Identify which cell holds the provided text, then report its [X, Y] central coordinate. 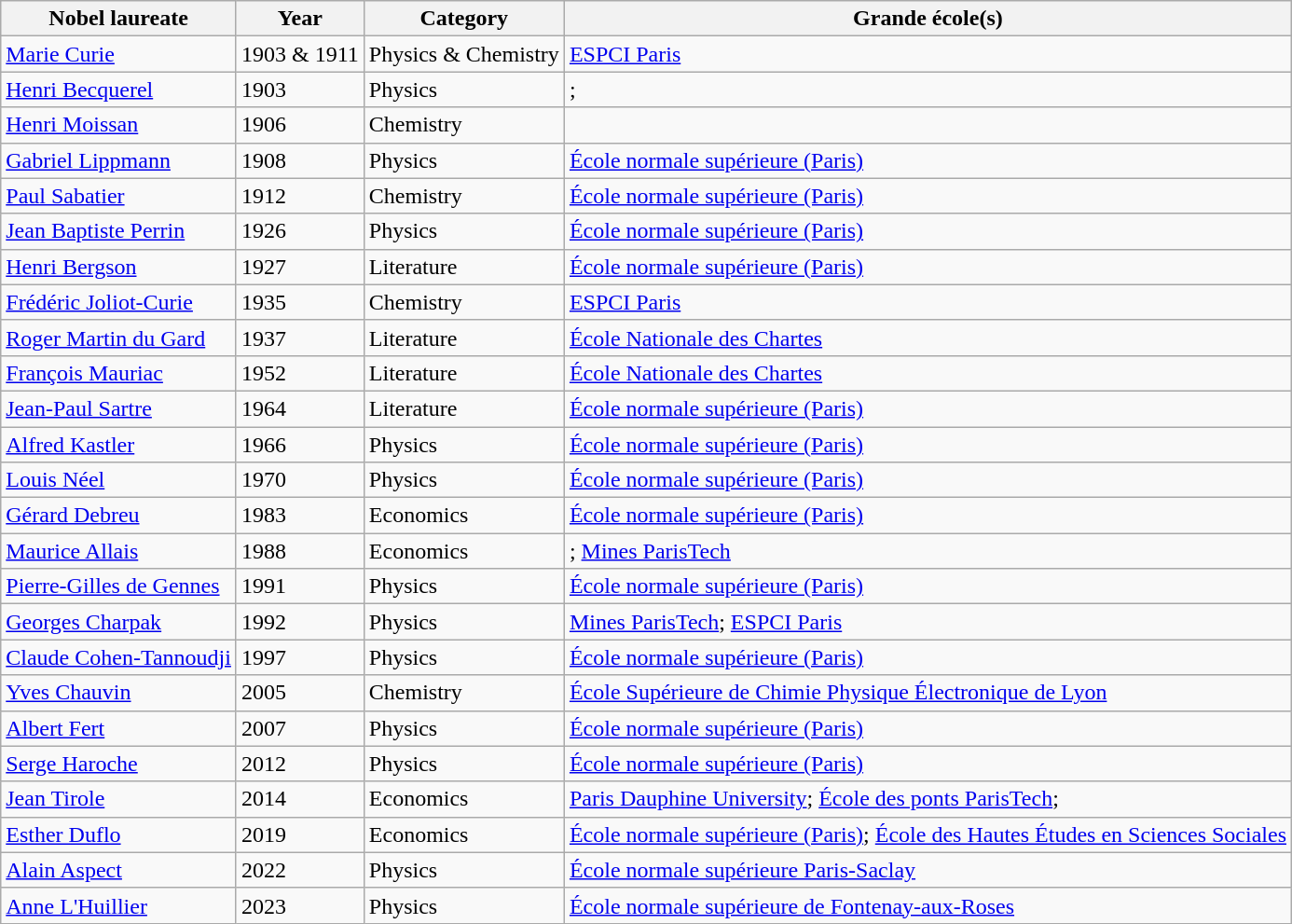
Anne L'Huillier [119, 905]
Paul Sabatier [119, 196]
Esther Duflo [119, 834]
Louis Néel [119, 480]
1952 [300, 373]
École normale supérieure (Paris); École des Hautes Études en Sciences Sociales [928, 834]
Grande école(s) [928, 19]
Pierre-Gilles de Gennes [119, 586]
1970 [300, 480]
École normale supérieure Paris-Saclay [928, 870]
1903 & 1911 [300, 54]
1966 [300, 445]
Georges Charpak [119, 622]
Claude Cohen-Tannoudji [119, 657]
François Mauriac [119, 373]
1937 [300, 338]
Paris Dauphine University; École des ponts ParisTech; [928, 799]
1991 [300, 586]
1983 [300, 516]
2019 [300, 834]
Henri Moissan [119, 125]
Yves Chauvin [119, 693]
1997 [300, 657]
Gérard Debreu [119, 516]
2012 [300, 764]
Henri Bergson [119, 267]
Alfred Kastler [119, 445]
Gabriel Lippmann [119, 160]
1927 [300, 267]
Nobel laureate [119, 19]
Roger Martin du Gard [119, 338]
1906 [300, 125]
; [928, 90]
Alain Aspect [119, 870]
Serge Haroche [119, 764]
École normale supérieure de Fontenay-aux-Roses [928, 905]
Category [464, 19]
Year [300, 19]
1903 [300, 90]
Jean Tirole [119, 799]
1992 [300, 622]
2005 [300, 693]
; Mines ParisTech [928, 551]
2023 [300, 905]
Maurice Allais [119, 551]
Jean Baptiste Perrin [119, 231]
Jean-Paul Sartre [119, 408]
École Supérieure de Chimie Physique Électronique de Lyon [928, 693]
2007 [300, 728]
2014 [300, 799]
Albert Fert [119, 728]
Henri Becquerel [119, 90]
Frédéric Joliot-Curie [119, 302]
1964 [300, 408]
1912 [300, 196]
1908 [300, 160]
1988 [300, 551]
2022 [300, 870]
Marie Curie [119, 54]
Mines ParisTech; ESPCI Paris [928, 622]
Physics & Chemistry [464, 54]
1935 [300, 302]
1926 [300, 231]
